From the cell containing the given text, extract its center point as [X, Y] coordinate. 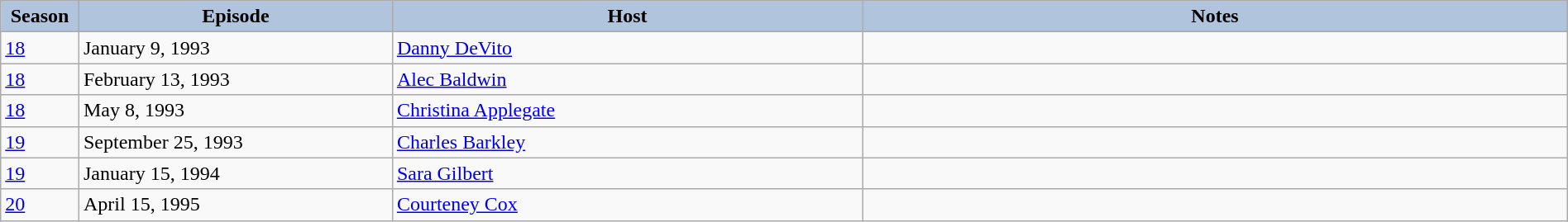
February 13, 1993 [235, 79]
Notes [1216, 17]
Danny DeVito [627, 48]
Christina Applegate [627, 111]
May 8, 1993 [235, 111]
January 9, 1993 [235, 48]
Alec Baldwin [627, 79]
Host [627, 17]
Episode [235, 17]
Courteney Cox [627, 205]
April 15, 1995 [235, 205]
Sara Gilbert [627, 173]
Season [40, 17]
September 25, 1993 [235, 142]
20 [40, 205]
January 15, 1994 [235, 173]
Charles Barkley [627, 142]
